Determine the [x, y] coordinate at the center of the cell enclosing the given text.  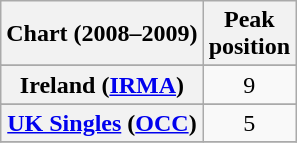
Chart (2008–2009) [102, 34]
UK Singles (OCC) [102, 123]
9 [249, 85]
Peakposition [249, 34]
Ireland (IRMA) [102, 85]
5 [249, 123]
